Detect which cell encompasses the target text, then output its (X, Y) center coordinate. 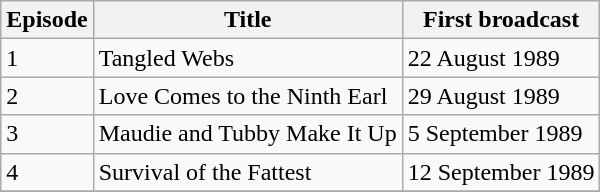
29 August 1989 (501, 96)
12 September 1989 (501, 172)
5 September 1989 (501, 134)
Survival of the Fattest (248, 172)
4 (47, 172)
Tangled Webs (248, 58)
22 August 1989 (501, 58)
2 (47, 96)
Episode (47, 20)
3 (47, 134)
Love Comes to the Ninth Earl (248, 96)
1 (47, 58)
Maudie and Tubby Make It Up (248, 134)
Title (248, 20)
First broadcast (501, 20)
